Return (X, Y) of the center of cell containing provided text 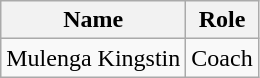
Name (94, 20)
Mulenga Kingstin (94, 58)
Role (222, 20)
Coach (222, 58)
